Pinpoint the cell where the given text exists, returning its (X, Y) midpoint coordinate. 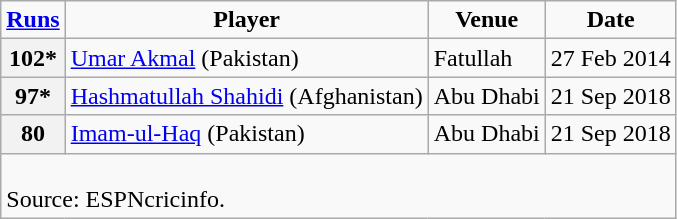
Player (246, 20)
Umar Akmal (Pakistan) (246, 58)
80 (33, 134)
Fatullah (486, 58)
Source: ESPNcricinfo. (339, 186)
Runs (33, 20)
102* (33, 58)
27 Feb 2014 (610, 58)
Venue (486, 20)
Date (610, 20)
Imam-ul-Haq (Pakistan) (246, 134)
Hashmatullah Shahidi (Afghanistan) (246, 96)
97* (33, 96)
